Locate the cell with the specified text and output its (x, y) center coordinate. 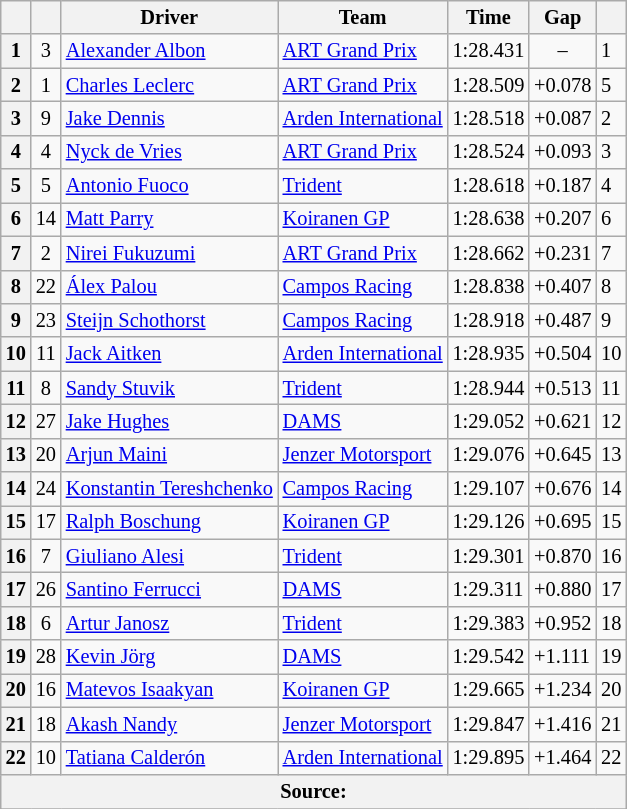
+0.695 (562, 522)
Jake Hughes (170, 421)
1:29.301 (489, 556)
Santino Ferrucci (170, 589)
23 (46, 320)
+0.676 (562, 489)
Akash Nandy (170, 724)
Sandy Stuvik (170, 388)
Alexander Albon (170, 51)
+0.231 (562, 253)
+1.234 (562, 690)
1:28.838 (489, 287)
1:28.944 (489, 388)
Matevos Isaakyan (170, 690)
1:29.847 (489, 724)
+0.487 (562, 320)
Matt Parry (170, 219)
1:28.524 (489, 152)
+0.207 (562, 219)
24 (46, 489)
Kevin Jörg (170, 657)
1:28.662 (489, 253)
+0.513 (562, 388)
Álex Palou (170, 287)
Jack Aitken (170, 354)
1:28.935 (489, 354)
+0.621 (562, 421)
Gap (562, 17)
– (562, 51)
+1.416 (562, 724)
Source: (314, 791)
1:29.542 (489, 657)
Jake Dennis (170, 118)
27 (46, 421)
Antonio Fuoco (170, 186)
+0.504 (562, 354)
+0.880 (562, 589)
+0.952 (562, 623)
Time (489, 17)
Artur Janosz (170, 623)
1:29.311 (489, 589)
Konstantin Tereshchenko (170, 489)
Ralph Boschung (170, 522)
1:28.509 (489, 85)
1:28.431 (489, 51)
Tatiana Calderón (170, 758)
Giuliano Alesi (170, 556)
1:29.107 (489, 489)
1:29.383 (489, 623)
1:28.518 (489, 118)
Driver (170, 17)
Steijn Schothorst (170, 320)
Nirei Fukuzumi (170, 253)
+0.093 (562, 152)
1:29.895 (489, 758)
Team (363, 17)
Nyck de Vries (170, 152)
+1.111 (562, 657)
1:28.918 (489, 320)
Charles Leclerc (170, 85)
1:29.126 (489, 522)
+0.087 (562, 118)
+0.078 (562, 85)
1:28.618 (489, 186)
1:29.665 (489, 690)
+0.407 (562, 287)
28 (46, 657)
1:28.638 (489, 219)
+1.464 (562, 758)
1:29.052 (489, 421)
+0.187 (562, 186)
+0.870 (562, 556)
+0.645 (562, 455)
26 (46, 589)
Arjun Maini (170, 455)
1:29.076 (489, 455)
